From the cell containing the given text, extract its center point as [x, y] coordinate. 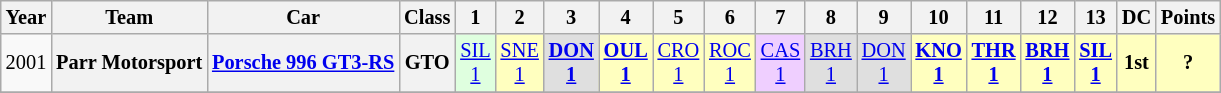
2 [520, 17]
9 [884, 17]
8 [831, 17]
4 [626, 17]
GTO [427, 63]
1 [475, 17]
CRO1 [679, 63]
6 [730, 17]
THR1 [994, 63]
11 [994, 17]
1st [1136, 63]
7 [780, 17]
Parr Motorsport [129, 63]
Car [303, 17]
KNO1 [938, 63]
CAS1 [780, 63]
13 [1096, 17]
3 [572, 17]
12 [1047, 17]
DC [1136, 17]
SNE1 [520, 63]
10 [938, 17]
Porsche 996 GT3-RS [303, 63]
5 [679, 17]
Team [129, 17]
? [1188, 63]
Class [427, 17]
ROC1 [730, 63]
2001 [26, 63]
Points [1188, 17]
Year [26, 17]
OUL1 [626, 63]
